Detect which cell encompasses the target text, then output its [X, Y] center coordinate. 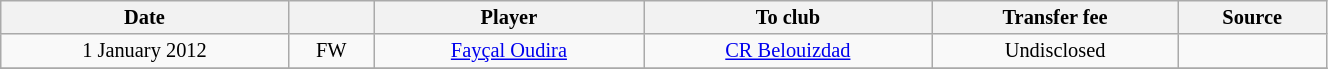
CR Belouizdad [788, 51]
Player [508, 17]
Source [1252, 17]
Undisclosed [1055, 51]
FW [331, 51]
1 January 2012 [144, 51]
Fayçal Oudira [508, 51]
Transfer fee [1055, 17]
Date [144, 17]
To club [788, 17]
